From the cell containing the given text, extract its center point as [x, y] coordinate. 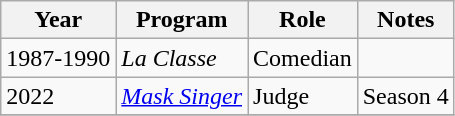
La Classe [182, 58]
Notes [406, 20]
Year [58, 20]
Mask Singer [182, 96]
1987-1990 [58, 58]
Role [303, 20]
2022 [58, 96]
Comedian [303, 58]
Season 4 [406, 96]
Program [182, 20]
Judge [303, 96]
